Determine the [X, Y] coordinate at the center of the cell enclosing the given text.  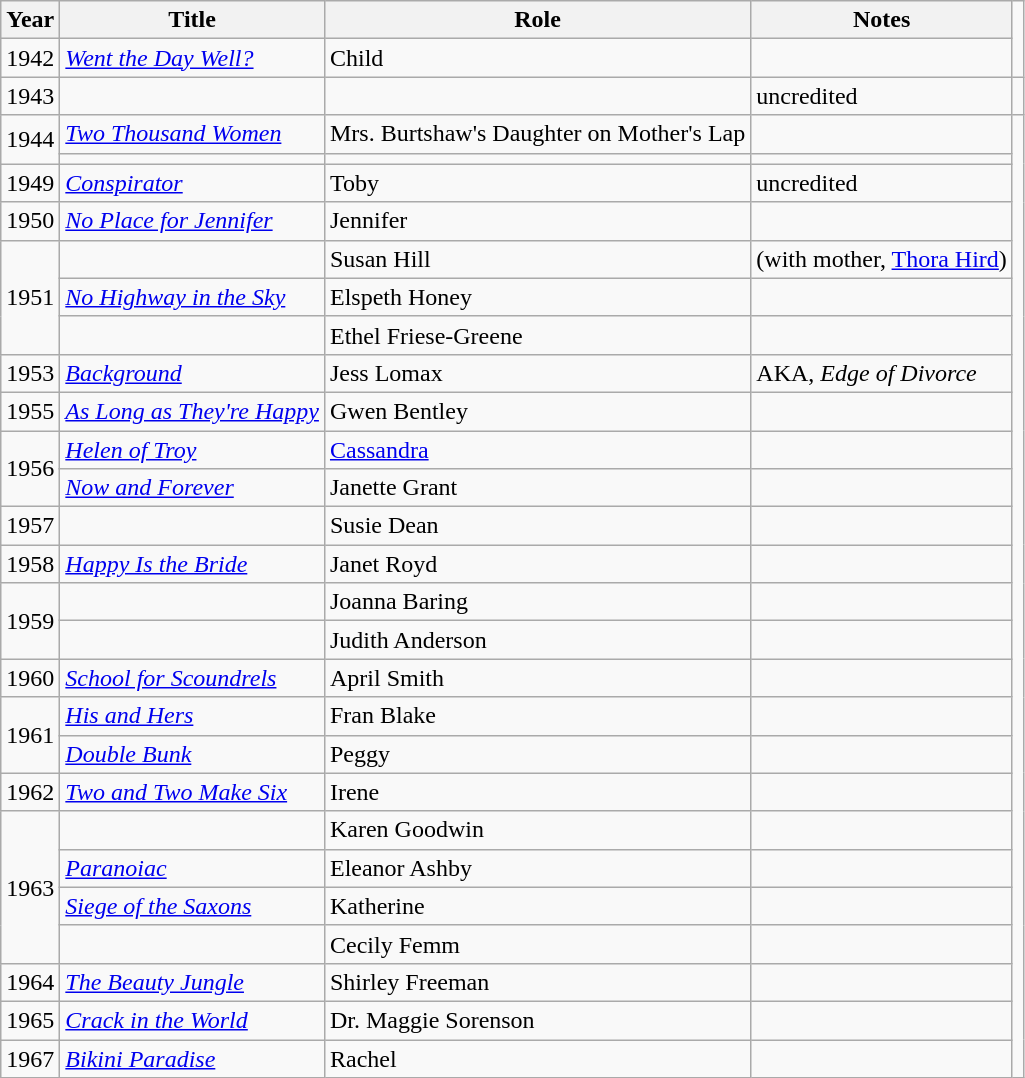
1956 [30, 468]
Elspeth Honey [537, 297]
1942 [30, 58]
Peggy [537, 754]
School for Scoundrels [192, 678]
1955 [30, 411]
1960 [30, 678]
Irene [537, 792]
1964 [30, 982]
Susan Hill [537, 259]
April Smith [537, 678]
1967 [30, 1059]
No Place for Jennifer [192, 221]
Rachel [537, 1059]
(with mother, Thora Hird) [882, 259]
Siege of the Saxons [192, 906]
1959 [30, 621]
As Long as They're Happy [192, 411]
Katherine [537, 906]
Notes [882, 20]
Cassandra [537, 449]
Role [537, 20]
1950 [30, 221]
Jennifer [537, 221]
1963 [30, 887]
No Highway in the Sky [192, 297]
1962 [30, 792]
The Beauty Jungle [192, 982]
Dr. Maggie Sorenson [537, 1020]
Eleanor Ashby [537, 868]
1953 [30, 373]
Background [192, 373]
Janet Royd [537, 564]
Judith Anderson [537, 640]
Ethel Friese-Greene [537, 335]
1949 [30, 183]
Happy Is the Bride [192, 564]
Paranoiac [192, 868]
Jess Lomax [537, 373]
Title [192, 20]
Karen Goodwin [537, 830]
Year [30, 20]
Toby [537, 183]
Double Bunk [192, 754]
Joanna Baring [537, 602]
Bikini Paradise [192, 1059]
1958 [30, 564]
Fran Blake [537, 716]
Conspirator [192, 183]
1961 [30, 735]
AKA, Edge of Divorce [882, 373]
Now and Forever [192, 488]
Susie Dean [537, 526]
Two Thousand Women [192, 134]
Helen of Troy [192, 449]
1951 [30, 297]
His and Hers [192, 716]
Two and Two Make Six [192, 792]
1944 [30, 140]
Janette Grant [537, 488]
Shirley Freeman [537, 982]
Mrs. Burtshaw's Daughter on Mother's Lap [537, 134]
Went the Day Well? [192, 58]
Crack in the World [192, 1020]
1943 [30, 96]
1957 [30, 526]
Child [537, 58]
1965 [30, 1020]
Gwen Bentley [537, 411]
Cecily Femm [537, 944]
